Detect which cell encompasses the target text, then output its [X, Y] center coordinate. 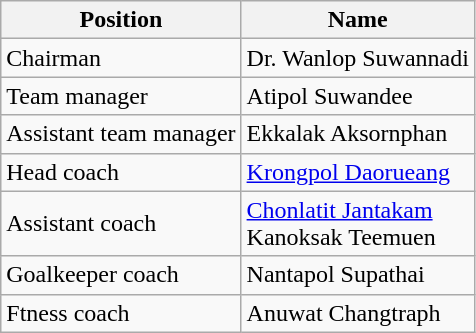
Ftness coach [121, 313]
Goalkeeper coach [121, 275]
Ekkalak Aksornphan [358, 134]
Dr. Wanlop Suwannadi [358, 58]
Chonlatit Jantakam Kanoksak Teemuen [358, 224]
Chairman [121, 58]
Name [358, 20]
Assistant coach [121, 224]
Anuwat Changtraph [358, 313]
Head coach [121, 172]
Krongpol Daorueang [358, 172]
Atipol Suwandee [358, 96]
Position [121, 20]
Assistant team manager [121, 134]
Nantapol Supathai [358, 275]
Team manager [121, 96]
